Locate the cell with the specified text and output its [X, Y] center coordinate. 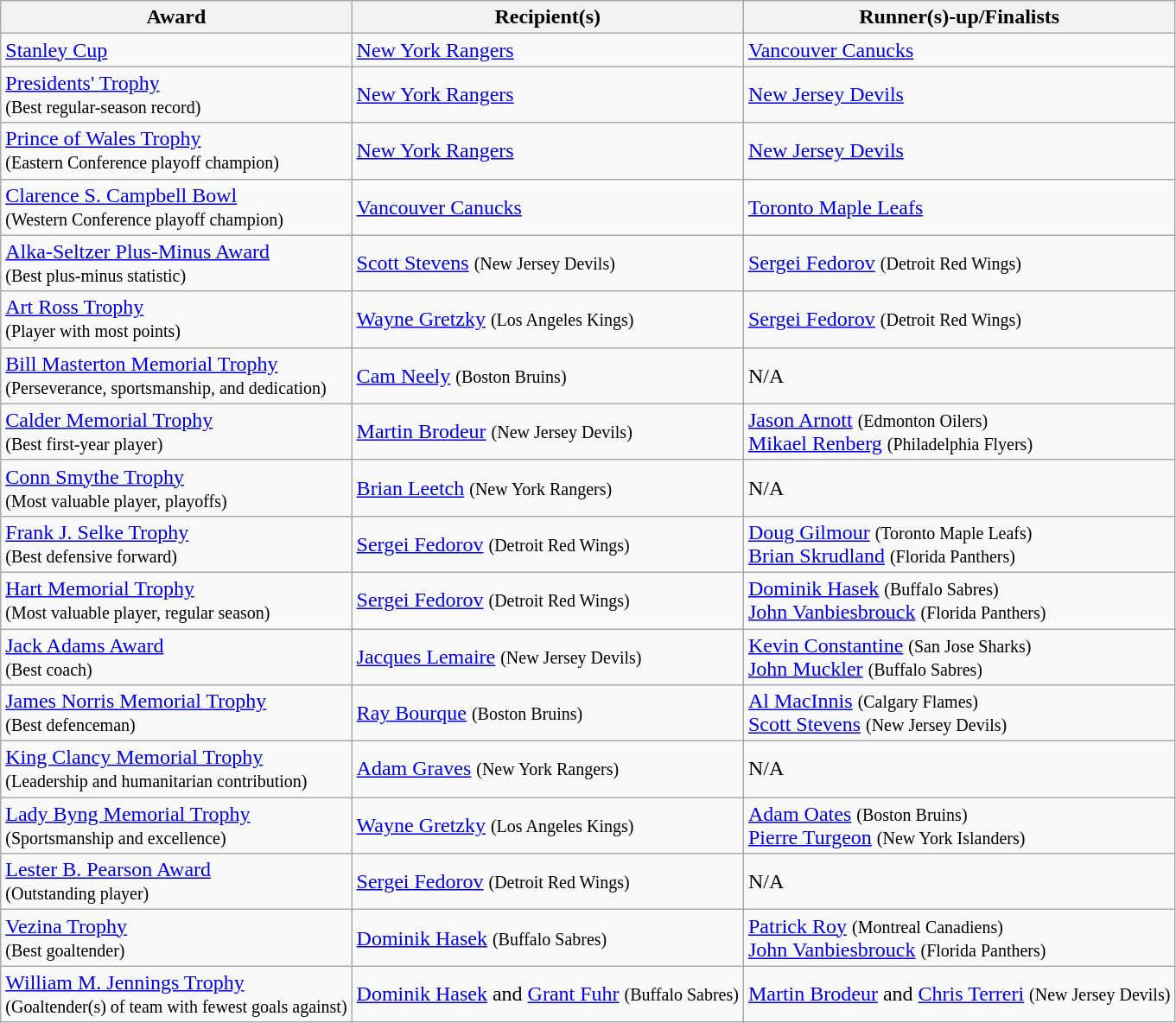
Presidents' Trophy(Best regular-season record) [176, 95]
Vezina Trophy(Best goaltender) [176, 938]
Jack Adams Award(Best coach) [176, 657]
Jason Arnott (Edmonton Oilers)Mikael Renberg (Philadelphia Flyers) [959, 432]
James Norris Memorial Trophy(Best defenceman) [176, 714]
Art Ross Trophy(Player with most points) [176, 320]
Patrick Roy (Montreal Canadiens)John Vanbiesbrouck (Florida Panthers) [959, 938]
Award [176, 17]
Jacques Lemaire (New Jersey Devils) [548, 657]
Toronto Maple Leafs [959, 207]
Dominik Hasek (Buffalo Sabres)John Vanbiesbrouck (Florida Panthers) [959, 600]
Al MacInnis (Calgary Flames)Scott Stevens (New Jersey Devils) [959, 714]
King Clancy Memorial Trophy(Leadership and humanitarian contribution) [176, 769]
Conn Smythe Trophy(Most valuable player, playoffs) [176, 487]
Hart Memorial Trophy(Most valuable player, regular season) [176, 600]
Recipient(s) [548, 17]
Doug Gilmour (Toronto Maple Leafs)Brian Skrudland (Florida Panthers) [959, 544]
Calder Memorial Trophy(Best first-year player) [176, 432]
Stanley Cup [176, 50]
Frank J. Selke Trophy(Best defensive forward) [176, 544]
Prince of Wales Trophy(Eastern Conference playoff champion) [176, 150]
Ray Bourque (Boston Bruins) [548, 714]
Bill Masterton Memorial Trophy(Perseverance, sportsmanship, and dedication) [176, 375]
Scott Stevens (New Jersey Devils) [548, 263]
Martin Brodeur and Chris Terreri (New Jersey Devils) [959, 994]
Runner(s)-up/Finalists [959, 17]
Adam Graves (New York Rangers) [548, 769]
Lady Byng Memorial Trophy(Sportsmanship and excellence) [176, 826]
Adam Oates (Boston Bruins)Pierre Turgeon (New York Islanders) [959, 826]
Clarence S. Campbell Bowl(Western Conference playoff champion) [176, 207]
Cam Neely (Boston Bruins) [548, 375]
Kevin Constantine (San Jose Sharks)John Muckler (Buffalo Sabres) [959, 657]
Alka-Seltzer Plus-Minus Award(Best plus-minus statistic) [176, 263]
William M. Jennings Trophy(Goaltender(s) of team with fewest goals against) [176, 994]
Dominik Hasek and Grant Fuhr (Buffalo Sabres) [548, 994]
Lester B. Pearson Award(Outstanding player) [176, 881]
Brian Leetch (New York Rangers) [548, 487]
Martin Brodeur (New Jersey Devils) [548, 432]
Dominik Hasek (Buffalo Sabres) [548, 938]
